Locate the cell with the specified text and output its [x, y] center coordinate. 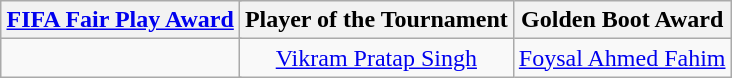
Vikram Pratap Singh [376, 58]
Player of the Tournament [376, 20]
Golden Boot Award [622, 20]
Foysal Ahmed Fahim [622, 58]
FIFA Fair Play Award [120, 20]
